For the text-containing cell, return its midpoint in (X, Y) coordinate format. 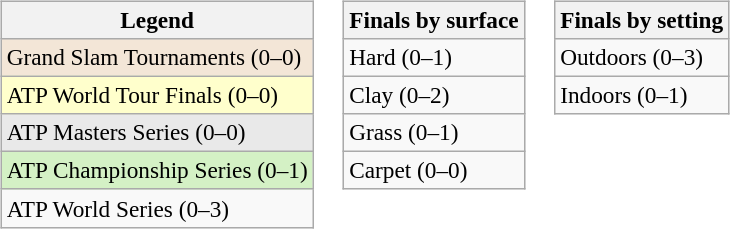
Finals by setting (642, 20)
Grand Slam Tournaments (0–0) (157, 57)
Finals by surface (434, 20)
Indoors (0–1) (642, 95)
Legend (157, 20)
ATP Masters Series (0–0) (157, 133)
ATP Championship Series (0–1) (157, 171)
Carpet (0–0) (434, 171)
ATP World Series (0–3) (157, 208)
Grass (0–1) (434, 133)
Outdoors (0–3) (642, 57)
Hard (0–1) (434, 57)
ATP World Tour Finals (0–0) (157, 95)
Clay (0–2) (434, 95)
